Locate the cell with the specified text and output its (X, Y) center coordinate. 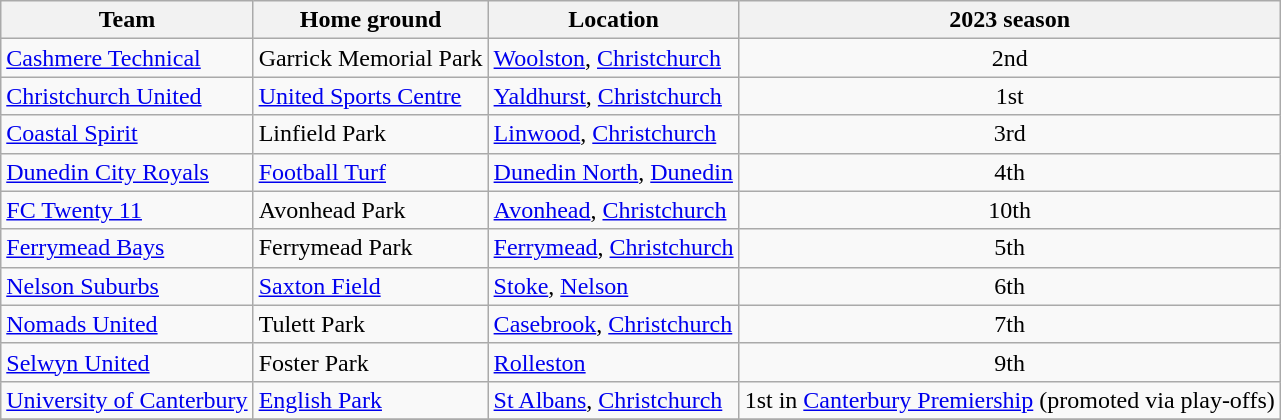
Home ground (370, 20)
Location (614, 20)
United Sports Centre (370, 96)
Ferrymead, Christchurch (614, 248)
Ferrymead Bays (127, 248)
2023 season (1010, 20)
St Albans, Christchurch (614, 400)
1st in Canterbury Premiership (promoted via play-offs) (1010, 400)
4th (1010, 172)
3rd (1010, 134)
Dunedin City Royals (127, 172)
6th (1010, 286)
Selwyn United (127, 362)
Saxton Field (370, 286)
English Park (370, 400)
Nomads United (127, 324)
Avonhead, Christchurch (614, 210)
Rolleston (614, 362)
5th (1010, 248)
Yaldhurst, Christchurch (614, 96)
Linwood, Christchurch (614, 134)
Nelson Suburbs (127, 286)
Foster Park (370, 362)
Football Turf (370, 172)
Stoke, Nelson (614, 286)
Linfield Park (370, 134)
Woolston, Christchurch (614, 58)
Dunedin North, Dunedin (614, 172)
Team (127, 20)
University of Canterbury (127, 400)
Coastal Spirit (127, 134)
Casebrook, Christchurch (614, 324)
2nd (1010, 58)
FC Twenty 11 (127, 210)
10th (1010, 210)
Avonhead Park (370, 210)
9th (1010, 362)
Christchurch United (127, 96)
Ferrymead Park (370, 248)
Tulett Park (370, 324)
7th (1010, 324)
Garrick Memorial Park (370, 58)
Cashmere Technical (127, 58)
1st (1010, 96)
